Output the (X, Y) coordinate of the center of the cell containing the given text.  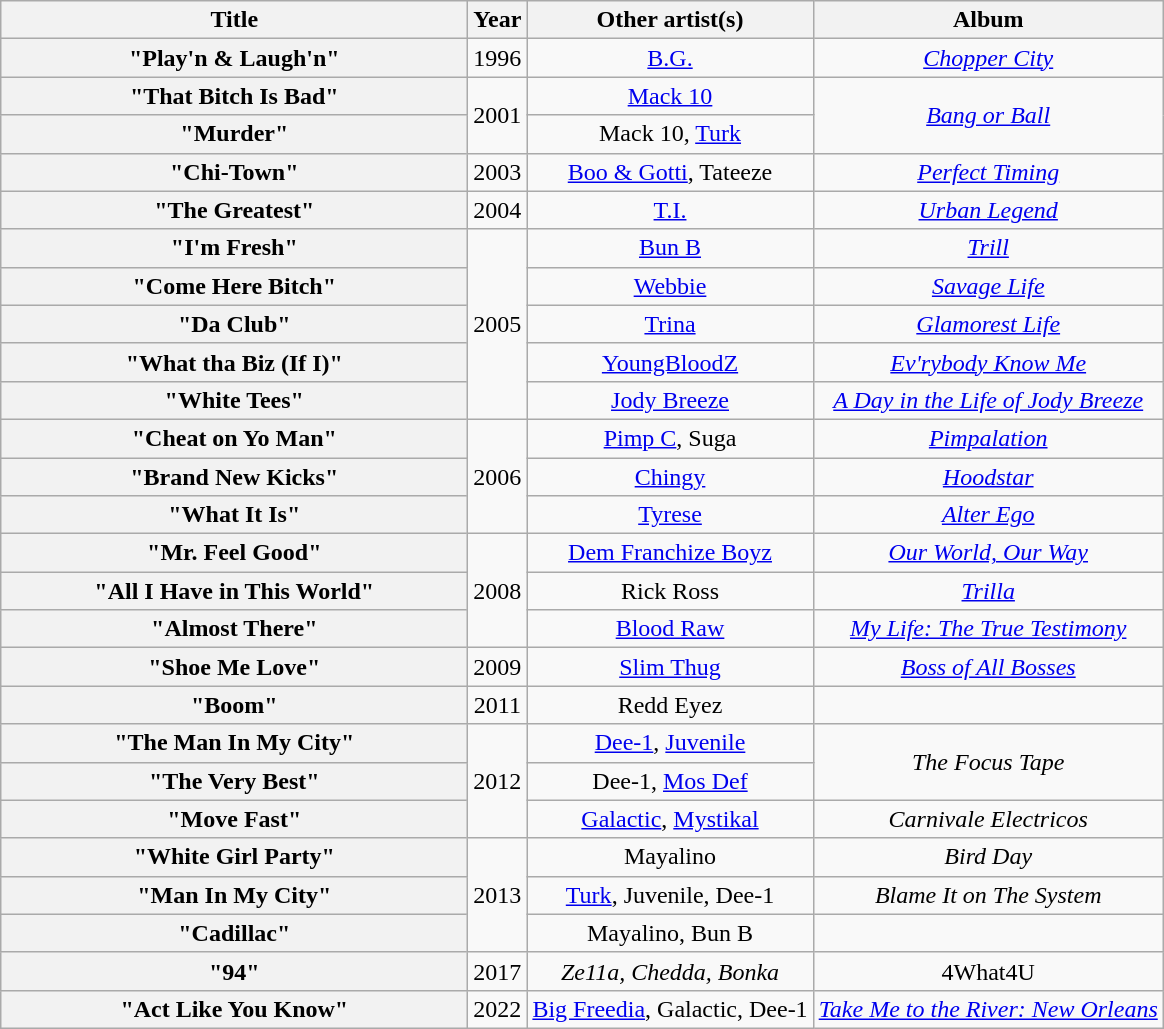
"Act Like You Know" (234, 1009)
Mack 10, Turk (670, 134)
Boo & Gotti, Tateeze (670, 172)
2006 (498, 476)
Webbie (670, 286)
Slim Thug (670, 667)
Year (498, 20)
"Almost There" (234, 629)
"All I Have in This World" (234, 591)
Galactic, Mystikal (670, 819)
Savage Life (988, 286)
2013 (498, 895)
"Play'n & Laugh'n" (234, 58)
"Cadillac" (234, 933)
Carnivale Electricos (988, 819)
"White Girl Party" (234, 857)
Hoodstar (988, 477)
"Brand New Kicks" (234, 477)
"Boom" (234, 705)
Dee-1, Mos Def (670, 781)
Our World, Our Way (988, 553)
Chopper City (988, 58)
Title (234, 20)
T.I. (670, 210)
Bird Day (988, 857)
Glamorest Life (988, 324)
Mack 10 (670, 96)
Pimpalation (988, 438)
Alter Ego (988, 515)
2001 (498, 115)
2017 (498, 971)
Jody Breeze (670, 400)
2003 (498, 172)
"Cheat on Yo Man" (234, 438)
"That Bitch Is Bad" (234, 96)
Album (988, 20)
Mayalino (670, 857)
Dem Franchize Boyz (670, 553)
2022 (498, 1009)
Pimp C, Suga (670, 438)
Ev'rybody Know Me (988, 362)
"The Greatest" (234, 210)
Tyrese (670, 515)
My Life: The True Testimony (988, 629)
Other artist(s) (670, 20)
A Day in the Life of Jody Breeze (988, 400)
Blood Raw (670, 629)
Ze11a, Chedda, Bonka (670, 971)
Dee-1, Juvenile (670, 743)
Turk, Juvenile, Dee-1 (670, 895)
"Man In My City" (234, 895)
"The Man In My City" (234, 743)
4What4U (988, 971)
Trilla (988, 591)
1996 (498, 58)
Big Freedia, Galactic, Dee-1 (670, 1009)
B.G. (670, 58)
Urban Legend (988, 210)
Take Me to the River: New Orleans (988, 1009)
Trill (988, 248)
"Mr. Feel Good" (234, 553)
2005 (498, 324)
"Murder" (234, 134)
"94" (234, 971)
Mayalino, Bun B (670, 933)
"The Very Best" (234, 781)
2009 (498, 667)
"I'm Fresh" (234, 248)
The Focus Tape (988, 762)
2012 (498, 781)
Chingy (670, 477)
2008 (498, 591)
Trina (670, 324)
Rick Ross (670, 591)
YoungBloodZ (670, 362)
2011 (498, 705)
Boss of All Bosses (988, 667)
2004 (498, 210)
"White Tees" (234, 400)
Blame It on The System (988, 895)
"Chi-Town" (234, 172)
"Da Club" (234, 324)
"Shoe Me Love" (234, 667)
"Move Fast" (234, 819)
Redd Eyez (670, 705)
Bang or Ball (988, 115)
"Come Here Bitch" (234, 286)
"What It Is" (234, 515)
Bun B (670, 248)
Perfect Timing (988, 172)
"What tha Biz (If I)" (234, 362)
